Scan for the cell matching the given text and deliver its (X, Y) coordinate at center. 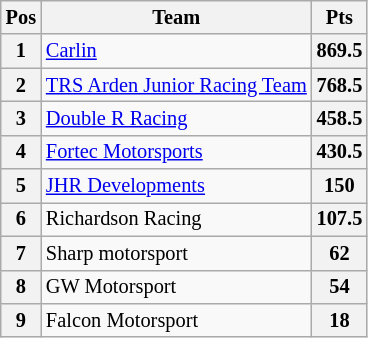
768.5 (340, 85)
150 (340, 186)
Sharp motorsport (176, 253)
54 (340, 287)
3 (21, 118)
1 (21, 51)
TRS Arden Junior Racing Team (176, 85)
8 (21, 287)
869.5 (340, 51)
2 (21, 85)
430.5 (340, 152)
Fortec Motorsports (176, 152)
107.5 (340, 219)
4 (21, 152)
Double R Racing (176, 118)
Team (176, 17)
6 (21, 219)
JHR Developments (176, 186)
7 (21, 253)
Richardson Racing (176, 219)
5 (21, 186)
458.5 (340, 118)
Carlin (176, 51)
18 (340, 320)
GW Motorsport (176, 287)
62 (340, 253)
9 (21, 320)
Pos (21, 17)
Pts (340, 17)
Falcon Motorsport (176, 320)
